Search for the cell housing the specified text and yield its (x, y) center coordinate. 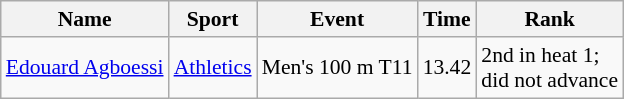
Rank (550, 19)
Name (85, 19)
Athletics (213, 68)
Time (448, 19)
Event (338, 19)
13.42 (448, 68)
Sport (213, 19)
Edouard Agboessi (85, 68)
2nd in heat 1; did not advance (550, 68)
Men's 100 m T11 (338, 68)
